Pinpoint the cell where the given text exists, returning its (X, Y) midpoint coordinate. 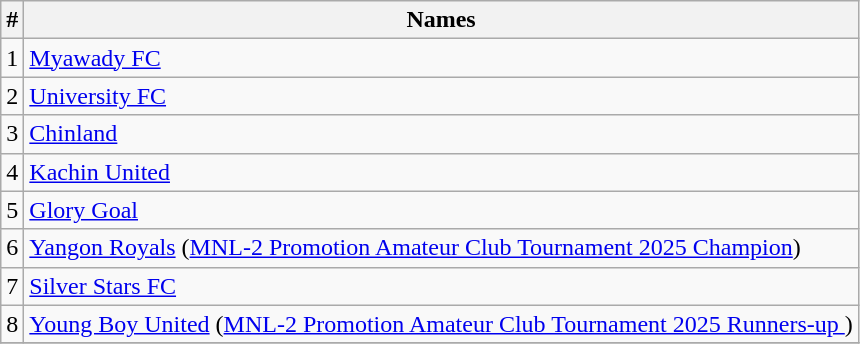
8 (12, 324)
3 (12, 134)
Names (441, 20)
# (12, 20)
1 (12, 58)
Kachin United (441, 172)
University FC (441, 96)
Myawady FC (441, 58)
2 (12, 96)
Young Boy United (MNL-2 Promotion Amateur Club Tournament 2025 Runners-up ) (441, 324)
5 (12, 210)
Chinland (441, 134)
Yangon Royals (MNL-2 Promotion Amateur Club Tournament 2025 Champion) (441, 248)
Silver Stars FC (441, 286)
Glory Goal (441, 210)
7 (12, 286)
4 (12, 172)
6 (12, 248)
